Scan for the cell matching the given text and deliver its [x, y] coordinate at center. 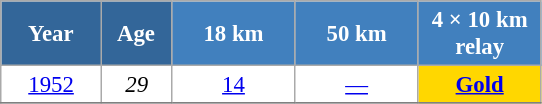
18 km [234, 34]
14 [234, 85]
4 × 10 km relay [480, 34]
29 [136, 85]
Year [52, 34]
— [356, 85]
50 km [356, 34]
Age [136, 34]
1952 [52, 85]
Gold [480, 85]
